From the cell containing the given text, extract its center point as (X, Y) coordinate. 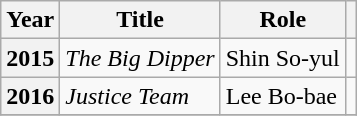
The Big Dipper (140, 58)
Lee Bo-bae (282, 96)
2015 (30, 58)
Title (140, 20)
Year (30, 20)
Role (282, 20)
Justice Team (140, 96)
2016 (30, 96)
Shin So-yul (282, 58)
